From the cell containing the given text, extract its center point as (X, Y) coordinate. 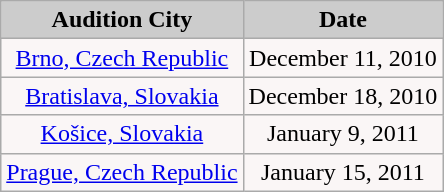
Košice, Slovakia (122, 134)
Audition City (122, 20)
January 9, 2011 (343, 134)
Brno, Czech Republic (122, 58)
Date (343, 20)
Bratislava, Slovakia (122, 96)
December 18, 2010 (343, 96)
Prague, Czech Republic (122, 172)
January 15, 2011 (343, 172)
December 11, 2010 (343, 58)
